Search for the cell housing the specified text and yield its (x, y) center coordinate. 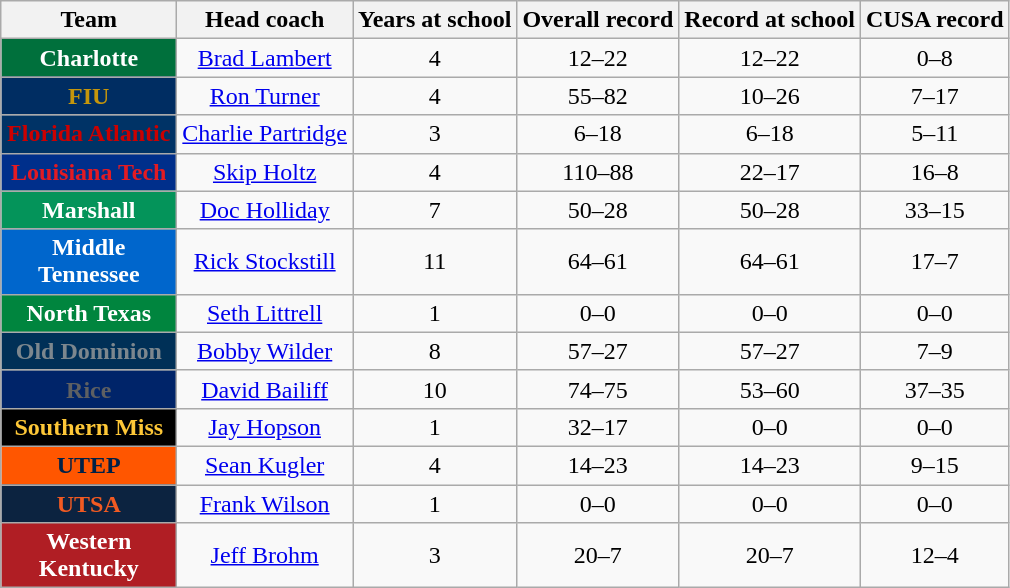
CUSA record (936, 20)
74–75 (598, 389)
Middle Tennessee (89, 262)
32–17 (598, 427)
11 (434, 262)
Southern Miss (89, 427)
17–7 (936, 262)
10 (434, 389)
Record at school (770, 20)
Sean Kugler (265, 465)
UTSA (89, 503)
5–11 (936, 134)
Seth Littrell (265, 313)
Team (89, 20)
33–15 (936, 210)
37–35 (936, 389)
55–82 (598, 96)
Overall record (598, 20)
110–88 (598, 172)
Marshall (89, 210)
Western Kentucky (89, 556)
Charlie Partridge (265, 134)
Bobby Wilder (265, 351)
Brad Lambert (265, 58)
7–17 (936, 96)
9–15 (936, 465)
Jeff Brohm (265, 556)
0–8 (936, 58)
David Bailiff (265, 389)
Doc Holliday (265, 210)
Ron Turner (265, 96)
Years at school (434, 20)
Charlotte (89, 58)
Rick Stockstill (265, 262)
Frank Wilson (265, 503)
Louisiana Tech (89, 172)
North Texas (89, 313)
16–8 (936, 172)
Jay Hopson (265, 427)
Skip Holtz (265, 172)
Rice (89, 389)
7–9 (936, 351)
7 (434, 210)
Old Dominion (89, 351)
UTEP (89, 465)
22–17 (770, 172)
FIU (89, 96)
Head coach (265, 20)
53–60 (770, 389)
8 (434, 351)
10–26 (770, 96)
12–4 (936, 556)
Florida Atlantic (89, 134)
